Identify which cell holds the provided text, then report its [X, Y] central coordinate. 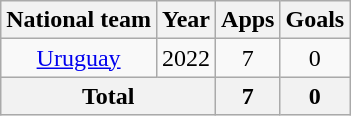
National team [79, 20]
2022 [186, 58]
Uruguay [79, 58]
Total [108, 96]
Year [186, 20]
Apps [248, 20]
Goals [315, 20]
